Find where the given text appears and provide that cell's center as (x, y) coordinate. 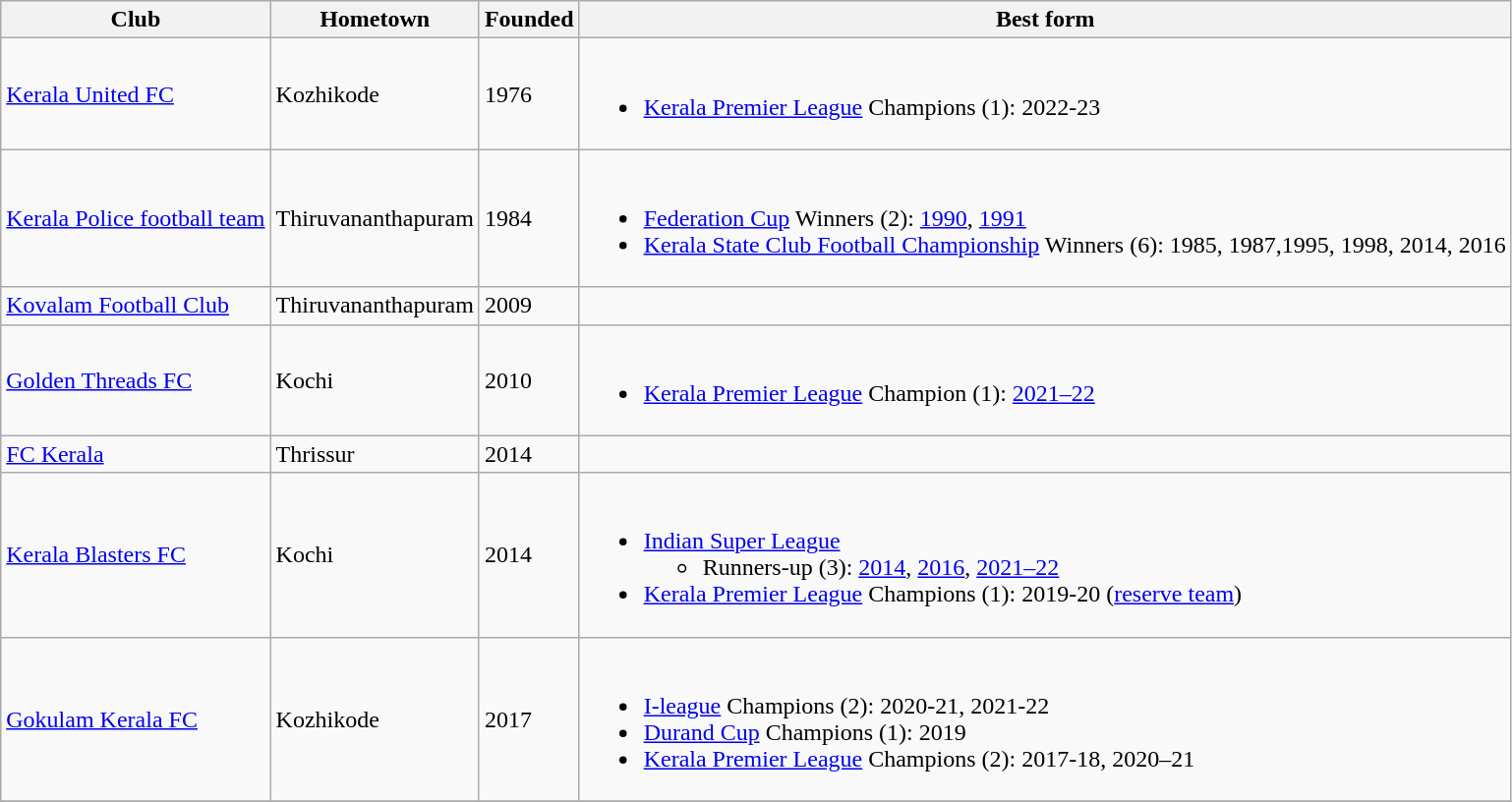
1976 (529, 94)
Kovalam Football Club (136, 306)
Kerala Blasters FC (136, 554)
Thrissur (375, 454)
Kerala Police football team (136, 218)
2009 (529, 306)
Hometown (375, 20)
I-league Champions (2): 2020-21, 2021-22Durand Cup Champions (1): 2019Kerala Premier League Champions (2): 2017-18, 2020–21 (1045, 719)
Kerala Premier League Champion (1): 2021–22 (1045, 379)
Best form (1045, 20)
Kerala United FC (136, 94)
Indian Super LeagueRunners-up (3): 2014, 2016, 2021–22Kerala Premier League Champions (1): 2019-20 (reserve team) (1045, 554)
1984 (529, 218)
Kerala Premier League Champions (1): 2022-23 (1045, 94)
Golden Threads FC (136, 379)
Club (136, 20)
Founded (529, 20)
Gokulam Kerala FC (136, 719)
FC Kerala (136, 454)
2010 (529, 379)
Federation Cup Winners (2): 1990, 1991Kerala State Club Football Championship Winners (6): 1985, 1987,1995, 1998, 2014, 2016 (1045, 218)
2017 (529, 719)
